From the cell containing the given text, extract its center point as (x, y) coordinate. 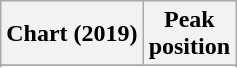
Peakposition (189, 34)
Chart (2019) (72, 34)
